Determine the [X, Y] coordinate at the center of the cell enclosing the given text.  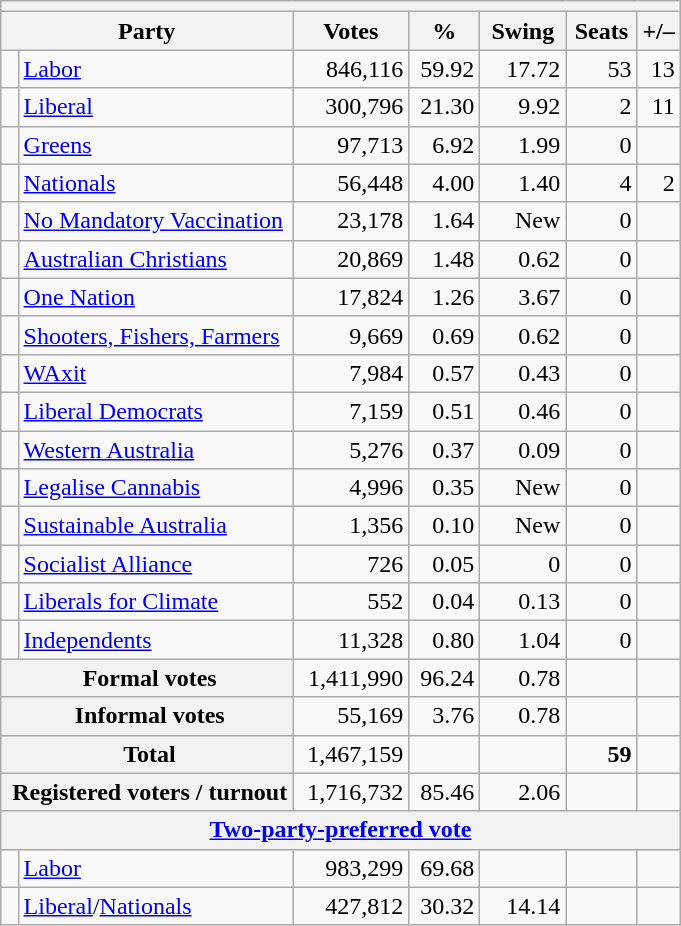
97,713 [351, 145]
69.68 [444, 868]
9.92 [523, 107]
0.51 [444, 411]
0.57 [444, 373]
30.32 [444, 906]
1,411,990 [351, 678]
Independents [156, 640]
11 [658, 107]
4 [602, 183]
WAxit [156, 373]
1.48 [444, 259]
No Mandatory Vaccination [156, 221]
59 [602, 754]
7,159 [351, 411]
85.46 [444, 792]
Liberal Democrats [156, 411]
0.35 [444, 488]
726 [351, 564]
53 [602, 69]
Sustainable Australia [156, 526]
0.04 [444, 602]
Registered voters / turnout [147, 792]
1.40 [523, 183]
427,812 [351, 906]
3.67 [523, 297]
13 [658, 69]
Legalise Cannabis [156, 488]
1.04 [523, 640]
300,796 [351, 107]
14.14 [523, 906]
6.92 [444, 145]
1,467,159 [351, 754]
One Nation [156, 297]
% [444, 31]
0.43 [523, 373]
Informal votes [147, 716]
23,178 [351, 221]
11,328 [351, 640]
4,996 [351, 488]
1.99 [523, 145]
846,116 [351, 69]
0.05 [444, 564]
0.80 [444, 640]
0.69 [444, 335]
0.46 [523, 411]
55,169 [351, 716]
2.06 [523, 792]
7,984 [351, 373]
3.76 [444, 716]
Shooters, Fishers, Farmers [156, 335]
Two-party-preferred vote [341, 830]
Nationals [156, 183]
21.30 [444, 107]
0.37 [444, 449]
1.64 [444, 221]
Socialist Alliance [156, 564]
56,448 [351, 183]
96.24 [444, 678]
1.26 [444, 297]
Greens [156, 145]
Total [147, 754]
Liberal [156, 107]
4.00 [444, 183]
983,299 [351, 868]
Liberal/Nationals [156, 906]
Votes [351, 31]
0.09 [523, 449]
Liberals for Climate [156, 602]
5,276 [351, 449]
9,669 [351, 335]
Australian Christians [156, 259]
0.13 [523, 602]
17.72 [523, 69]
20,869 [351, 259]
Seats [602, 31]
59.92 [444, 69]
552 [351, 602]
1,356 [351, 526]
Western Australia [156, 449]
Swing [523, 31]
0.10 [444, 526]
1,716,732 [351, 792]
+/– [658, 31]
Formal votes [147, 678]
17,824 [351, 297]
Party [147, 31]
